Determine the [x, y] coordinate at the center of the cell enclosing the given text.  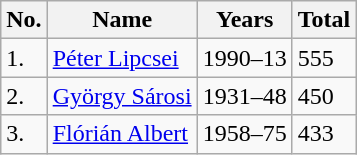
3. [24, 134]
Name [122, 20]
Years [244, 20]
Flórián Albert [122, 134]
433 [324, 134]
1990–13 [244, 58]
No. [24, 20]
450 [324, 96]
1958–75 [244, 134]
1. [24, 58]
2. [24, 96]
Total [324, 20]
György Sárosi [122, 96]
Péter Lipcsei [122, 58]
555 [324, 58]
1931–48 [244, 96]
